Return the (x, y) coordinate for the center point of the cell that contains the specified text.  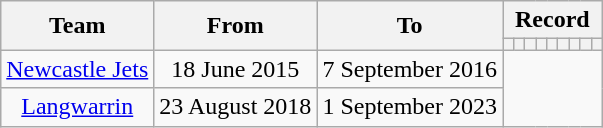
Team (78, 26)
To (410, 26)
23 August 2018 (236, 107)
1 September 2023 (410, 107)
18 June 2015 (236, 69)
From (236, 26)
7 September 2016 (410, 69)
Newcastle Jets (78, 69)
Record (553, 20)
Langwarrin (78, 107)
